Detect which cell encompasses the target text, then output its (x, y) center coordinate. 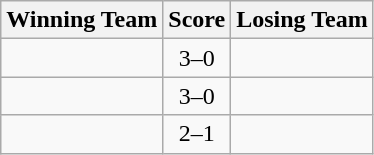
Losing Team (302, 20)
Winning Team (82, 20)
2–1 (197, 134)
Score (197, 20)
